For the text-containing cell, return its midpoint in [x, y] coordinate format. 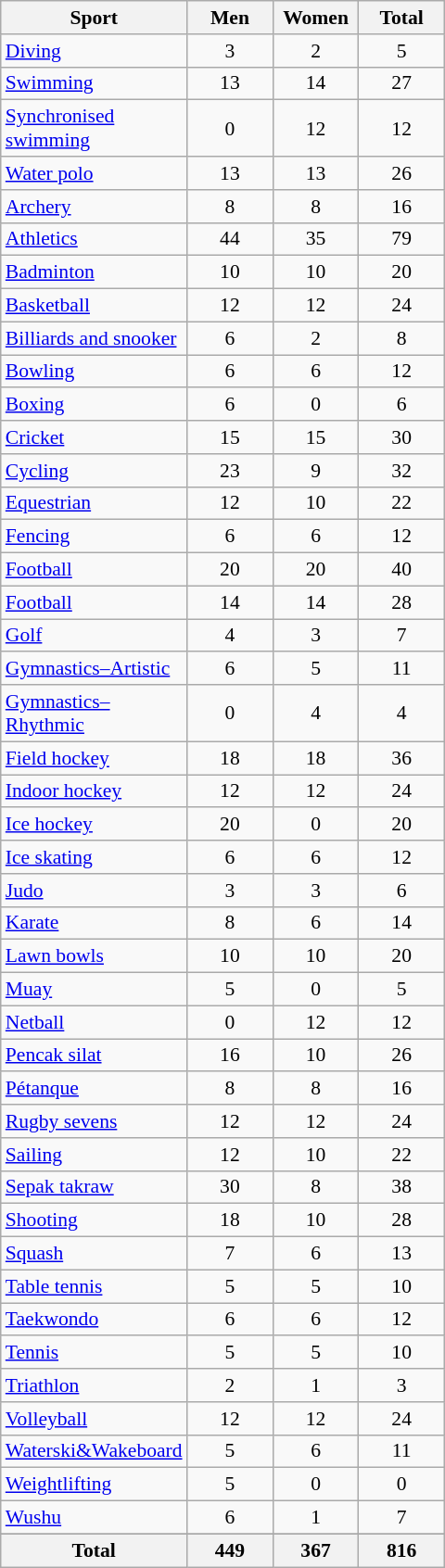
Fencing [95, 537]
Gymnastics–Rhythmic [95, 714]
Water polo [95, 173]
27 [402, 83]
816 [402, 1550]
Diving [95, 51]
Golf [95, 636]
Women [315, 18]
32 [402, 471]
Athletics [95, 239]
Ice hockey [95, 825]
Shooting [95, 1220]
Sport [95, 18]
Cycling [95, 471]
Boxing [95, 405]
Ice skating [95, 857]
Pencak silat [95, 1056]
Triathlon [95, 1385]
36 [402, 758]
40 [402, 570]
Archery [95, 207]
Squash [95, 1254]
44 [230, 239]
Field hockey [95, 758]
Waterski&Wakeboard [95, 1451]
Gymnastics–Artistic [95, 669]
Taekwondo [95, 1320]
Sepak takraw [95, 1187]
35 [315, 239]
Judo [95, 891]
23 [230, 471]
Billiards and snooker [95, 338]
Wushu [95, 1518]
Netball [95, 1022]
38 [402, 1187]
Tennis [95, 1353]
Lawn bowls [95, 956]
79 [402, 239]
367 [315, 1550]
Men [230, 18]
Rugby sevens [95, 1121]
Weightlifting [95, 1485]
Pétanque [95, 1089]
Muay [95, 990]
Cricket [95, 437]
Badminton [95, 272]
Synchronised swimming [95, 128]
449 [230, 1550]
9 [315, 471]
Karate [95, 923]
Table tennis [95, 1286]
Bowling [95, 372]
Indoor hockey [95, 791]
Equestrian [95, 503]
Sailing [95, 1155]
Basketball [95, 306]
Swimming [95, 83]
Volleyball [95, 1419]
